Locate the cell with the specified text and output its [X, Y] center coordinate. 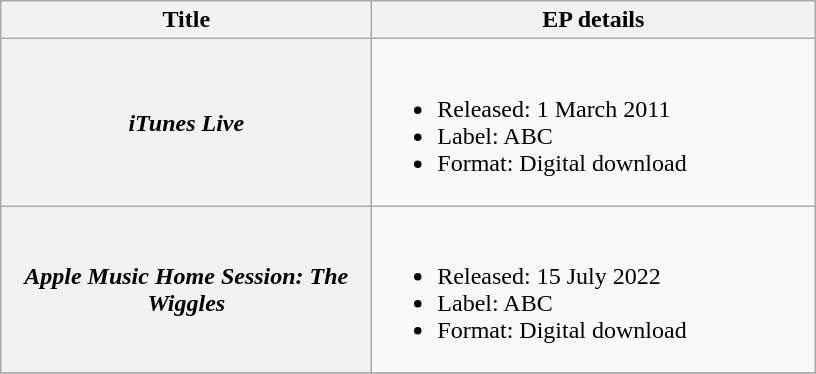
Title [186, 20]
Released: 1 March 2011Label: ABCFormat: Digital download [594, 122]
Apple Music Home Session: The Wiggles [186, 290]
Released: 15 July 2022Label: ABCFormat: Digital download [594, 290]
EP details [594, 20]
iTunes Live [186, 122]
